Capture the cell that displays the provided text and extract its (x, y) central coordinate. 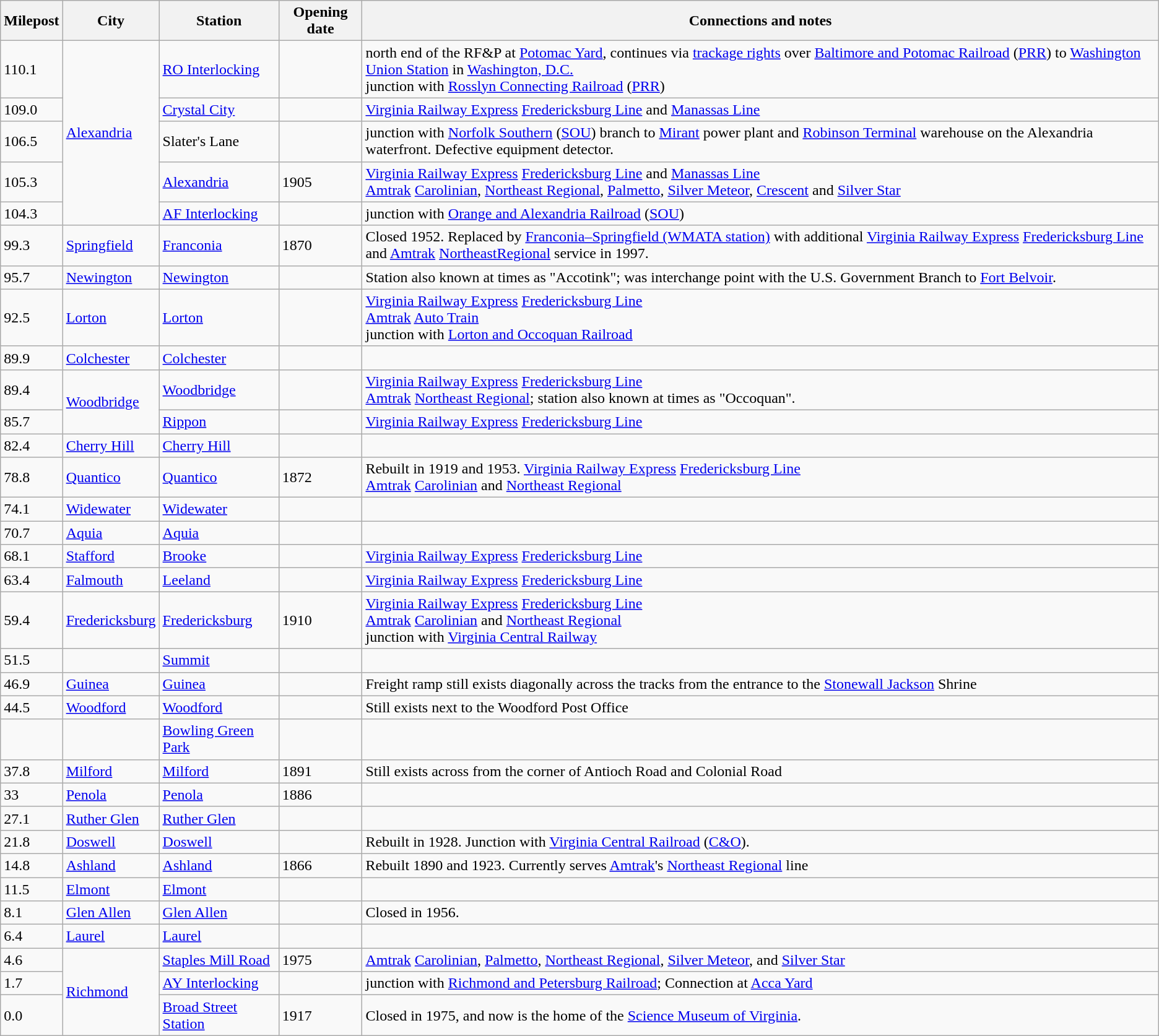
8.1 (32, 913)
109.0 (32, 110)
74.1 (32, 509)
1891 (321, 771)
junction with Richmond and Petersburg Railroad; Connection at Acca Yard (760, 983)
33 (32, 795)
1905 (321, 182)
Connections and notes (760, 21)
Springfield (111, 245)
AY Interlocking (219, 983)
1866 (321, 865)
99.3 (32, 245)
1917 (321, 1015)
4.6 (32, 960)
Rebuilt in 1919 and 1953. Virginia Railway Express Fredericksburg LineAmtrak Carolinian and Northeast Regional (760, 478)
Summit (219, 660)
110.1 (32, 69)
Staples Mill Road (219, 960)
46.9 (32, 684)
Virginia Railway Express Fredericksburg LineAmtrak Northeast Regional; station also known at times as "Occoquan". (760, 390)
51.5 (32, 660)
21.8 (32, 842)
1.7 (32, 983)
Virginia Railway Express Fredericksburg LineAmtrak Carolinian and Northeast Regionaljunction with Virginia Central Railway (760, 620)
95.7 (32, 277)
105.3 (32, 182)
104.3 (32, 214)
Leeland (219, 580)
Virginia Railway Express Fredericksburg Line and Manassas Line (760, 110)
68.1 (32, 556)
Falmouth (111, 580)
Richmond (111, 991)
1886 (321, 795)
Rebuilt 1890 and 1923. Currently serves Amtrak's Northeast Regional line (760, 865)
27.1 (32, 818)
Stafford (111, 556)
Amtrak Carolinian, Palmetto, Northeast Regional, Silver Meteor, and Silver Star (760, 960)
89.4 (32, 390)
44.5 (32, 707)
Opening date (321, 21)
0.0 (32, 1015)
Freight ramp still exists diagonally across the tracks from the entrance to the Stonewall Jackson Shrine (760, 684)
Broad Street Station (219, 1015)
11.5 (32, 889)
Closed in 1975, and now is the home of the Science Museum of Virginia. (760, 1015)
RO Interlocking (219, 69)
59.4 (32, 620)
1910 (321, 620)
82.4 (32, 445)
92.5 (32, 317)
37.8 (32, 771)
Rippon (219, 421)
6.4 (32, 936)
Closed in 1956. (760, 913)
Brooke (219, 556)
Station also known at times as "Accotink"; was interchange point with the U.S. Government Branch to Fort Belvoir. (760, 277)
78.8 (32, 478)
City (111, 21)
89.9 (32, 358)
1872 (321, 478)
63.4 (32, 580)
junction with Orange and Alexandria Railroad (SOU) (760, 214)
14.8 (32, 865)
106.5 (32, 141)
1975 (321, 960)
Milepost (32, 21)
Slater's Lane (219, 141)
1870 (321, 245)
85.7 (32, 421)
Station (219, 21)
Rebuilt in 1928. Junction with Virginia Central Railroad (C&O). (760, 842)
Still exists next to the Woodford Post Office (760, 707)
Still exists across from the corner of Antioch Road and Colonial Road (760, 771)
Bowling Green Park (219, 739)
AF Interlocking (219, 214)
70.7 (32, 533)
Franconia (219, 245)
Virginia Railway Express Fredericksburg LineAmtrak Auto Trainjunction with Lorton and Occoquan Railroad (760, 317)
Crystal City (219, 110)
